Find where the given text appears and provide that cell's center as [x, y] coordinate. 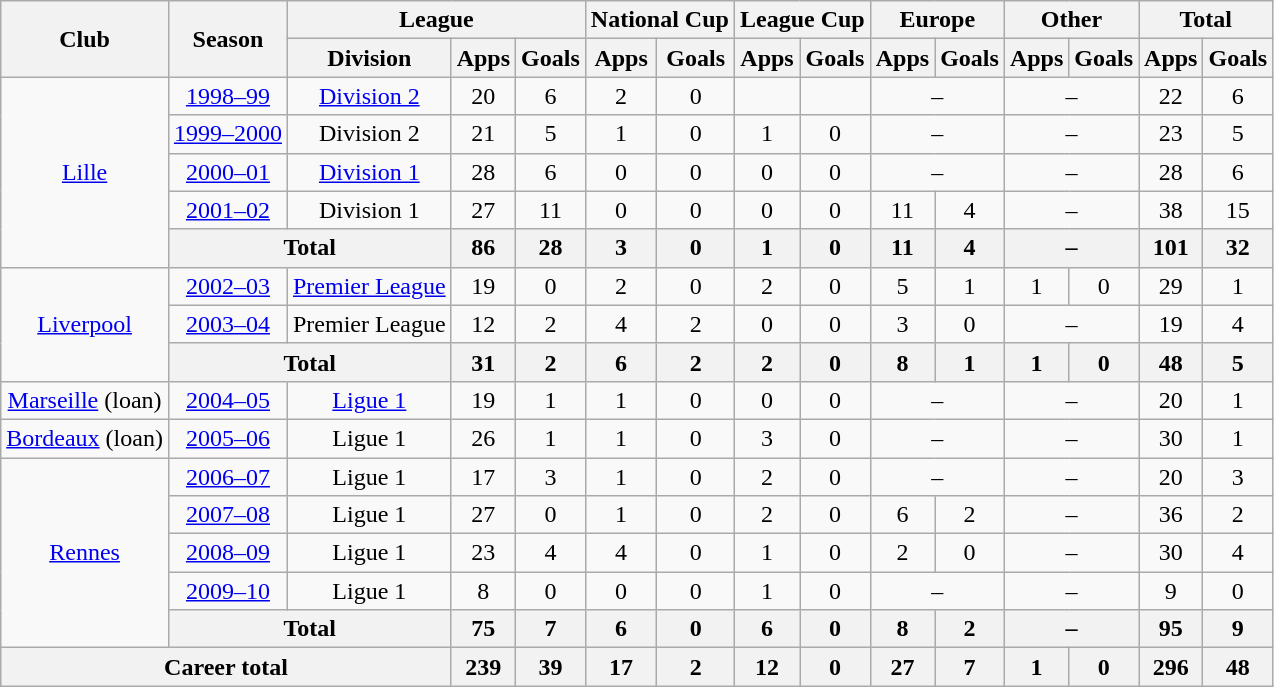
2004–05 [228, 400]
Lille [85, 172]
1998–99 [228, 96]
2003–04 [228, 324]
Club [85, 39]
League [436, 20]
39 [551, 667]
2002–03 [228, 286]
Bordeaux (loan) [85, 438]
Marseille (loan) [85, 400]
National Cup [660, 20]
2008–09 [228, 553]
36 [1171, 515]
Rennes [85, 553]
101 [1171, 248]
75 [483, 629]
31 [483, 362]
86 [483, 248]
296 [1171, 667]
32 [1238, 248]
2007–08 [228, 515]
26 [483, 438]
2000–01 [228, 172]
Division [369, 58]
2009–10 [228, 591]
Liverpool [85, 324]
2001–02 [228, 210]
Europe [937, 20]
Other [1071, 20]
15 [1238, 210]
Season [228, 39]
Career total [226, 667]
1999–2000 [228, 134]
38 [1171, 210]
2005–06 [228, 438]
League Cup [802, 20]
2006–07 [228, 477]
21 [483, 134]
29 [1171, 286]
95 [1171, 629]
239 [483, 667]
22 [1171, 96]
